Provide the [x, y] coordinate of the cell's center where the given text is located.  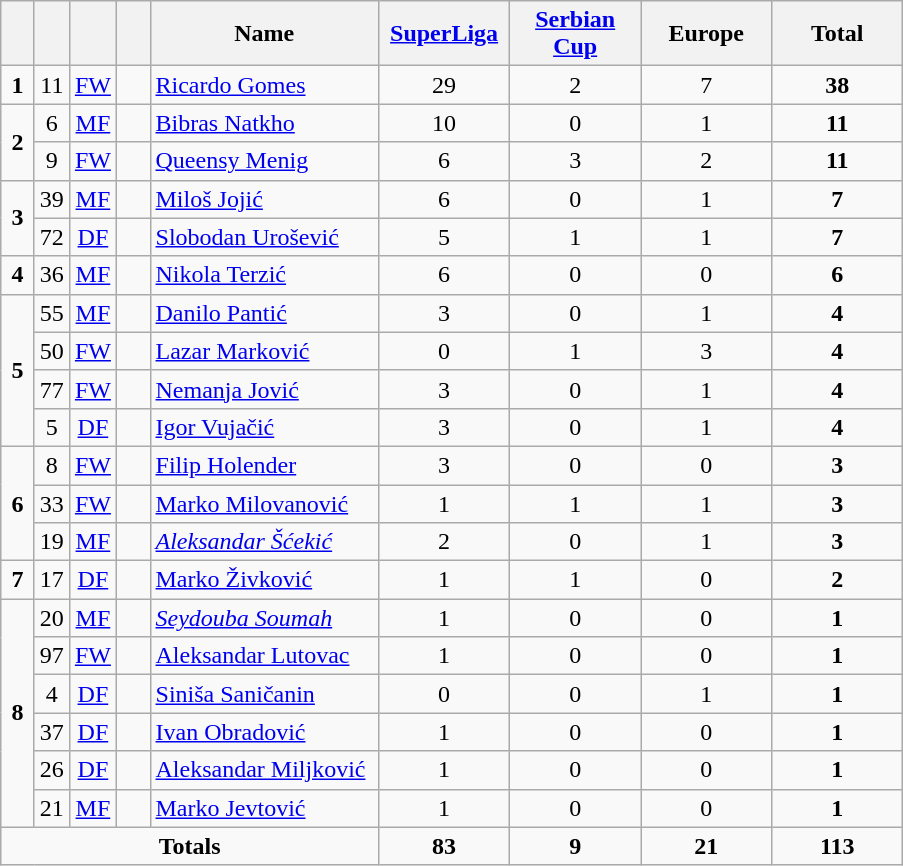
Ricardo Gomes [264, 85]
Aleksandar Šćekić [264, 542]
Name [264, 34]
19 [52, 542]
Serbian Cup [576, 34]
20 [52, 618]
Seydouba Soumah [264, 618]
26 [52, 770]
Marko Milovanović [264, 503]
113 [838, 846]
SuperLiga [444, 34]
Marko Jevtović [264, 808]
Miloš Jojić [264, 199]
Danilo Pantić [264, 313]
Slobodan Urošević [264, 237]
17 [52, 580]
Nemanja Jović [264, 389]
Nikola Terzić [264, 275]
Filip Holender [264, 465]
38 [838, 85]
39 [52, 199]
Siniša Saničanin [264, 694]
77 [52, 389]
Marko Živković [264, 580]
50 [52, 351]
Queensy Menig [264, 161]
97 [52, 656]
72 [52, 237]
83 [444, 846]
Lazar Marković [264, 351]
33 [52, 503]
Igor Vujačić [264, 427]
10 [444, 123]
55 [52, 313]
Europe [706, 34]
Ivan Obradović [264, 732]
Aleksandar Lutovac [264, 656]
Aleksandar Miljković [264, 770]
Bibras Natkho [264, 123]
Total [838, 34]
29 [444, 85]
36 [52, 275]
Totals [190, 846]
37 [52, 732]
